Identify which cell holds the provided text, then report its [X, Y] central coordinate. 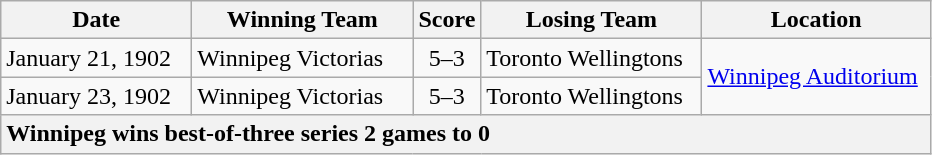
Location [816, 20]
Winning Team [302, 20]
January 23, 1902 [96, 96]
Losing Team [592, 20]
Score [447, 20]
Winnipeg wins best-of-three series 2 games to 0 [466, 134]
Winnipeg Auditorium [816, 77]
Date [96, 20]
January 21, 1902 [96, 58]
